Find where the given text appears and provide that cell's center as (x, y) coordinate. 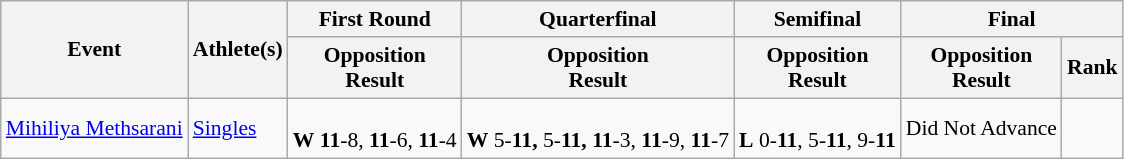
W 5-11, 5-11, 11-3, 11-9, 11-7 (598, 128)
Rank (1092, 68)
Athlete(s) (238, 50)
Singles (238, 128)
First Round (375, 19)
Semifinal (818, 19)
Did Not Advance (982, 128)
Event (94, 50)
L 0-11, 5-11, 9-11 (818, 128)
W 11-8, 11-6, 11-4 (375, 128)
Quarterfinal (598, 19)
Final (1012, 19)
Mihiliya Methsarani (94, 128)
